Extract the [X, Y] coordinate from the center of the cell holding the provided text.  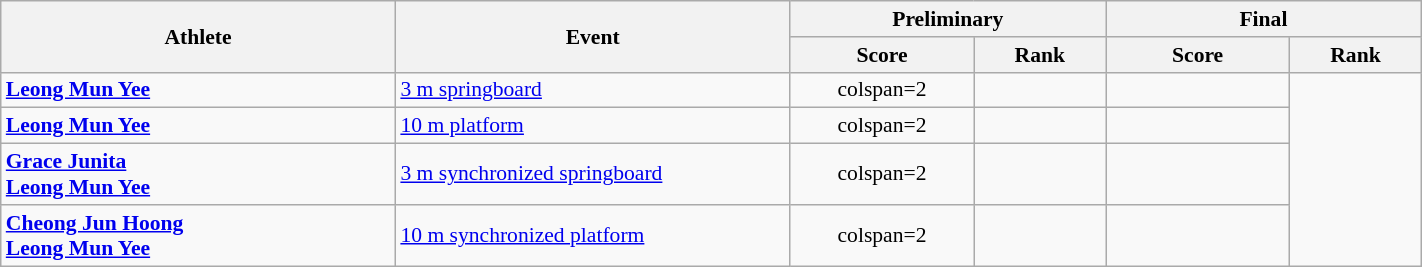
3 m springboard [592, 90]
Event [592, 36]
Preliminary [948, 19]
Athlete [198, 36]
Cheong Jun HoongLeong Mun Yee [198, 236]
Final [1264, 19]
3 m synchronized springboard [592, 174]
10 m synchronized platform [592, 236]
Grace JunitaLeong Mun Yee [198, 174]
10 m platform [592, 126]
